Extract the (x, y) coordinate from the center of the cell holding the provided text.  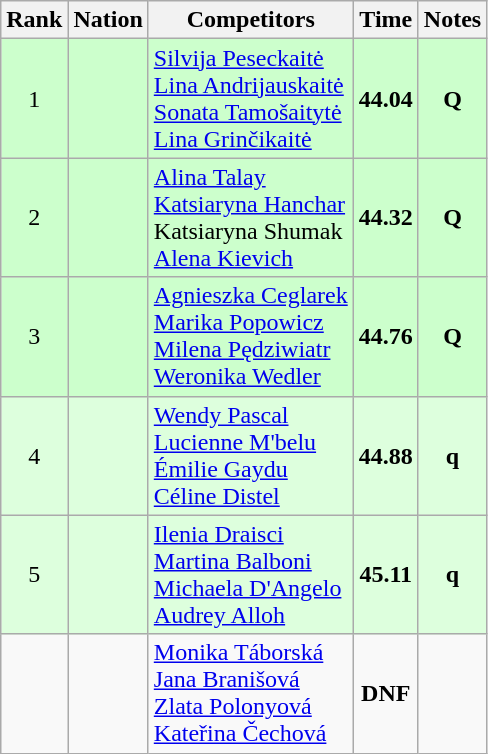
3 (34, 336)
Ilenia DraisciMartina BalboniMichaela D'AngeloAudrey Alloh (250, 574)
Monika TáborskáJana BranišováZlata PolonyováKateřina Čechová (250, 694)
44.04 (386, 98)
Rank (34, 20)
Wendy PascalLucienne M'beluÉmilie GayduCéline Distel (250, 456)
Time (386, 20)
Nation (108, 20)
Silvija PeseckaitėLina AndrijauskaitėSonata TamošaitytėLina Grinčikaitė (250, 98)
Competitors (250, 20)
44.76 (386, 336)
Agnieszka CeglarekMarika PopowiczMilena PędziwiatrWeronika Wedler (250, 336)
2 (34, 218)
Alina TalayKatsiaryna HancharKatsiaryna ShumakAlena Kievich (250, 218)
44.88 (386, 456)
1 (34, 98)
45.11 (386, 574)
DNF (386, 694)
44.32 (386, 218)
4 (34, 456)
Notes (452, 20)
5 (34, 574)
